Provide the (X, Y) coordinate of the cell's center where the given text is located.  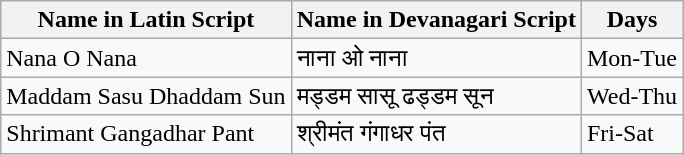
Mon-Tue (632, 58)
Name in Devanagari Script (436, 20)
Maddam Sasu Dhaddam Sun (146, 96)
Name in Latin Script (146, 20)
Days (632, 20)
Shrimant Gangadhar Pant (146, 134)
नाना ओ नाना (436, 58)
Fri-Sat (632, 134)
Nana O Nana (146, 58)
श्रीमंत गंगाधर पंत (436, 134)
Wed-Thu (632, 96)
मड्डम सासू ढड्डम सून (436, 96)
